Provide the (x, y) coordinate of the cell's center where the given text is located.  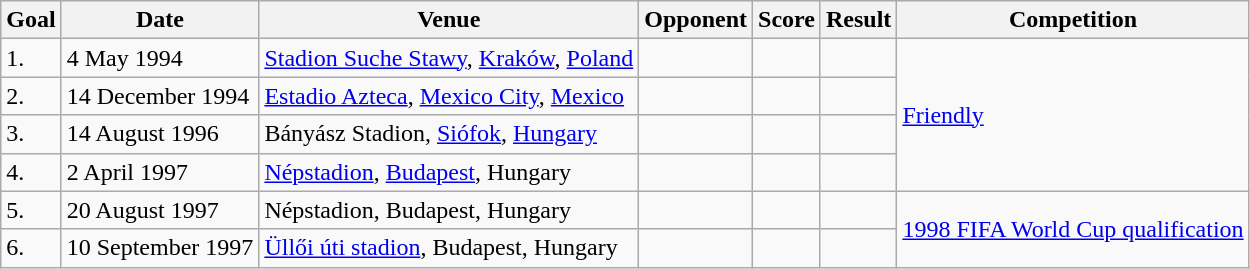
20 August 1997 (160, 210)
Stadion Suche Stawy, Kraków, Poland (449, 58)
2 April 1997 (160, 172)
Friendly (1073, 115)
3. (31, 134)
Goal (31, 20)
14 December 1994 (160, 96)
10 September 1997 (160, 248)
14 August 1996 (160, 134)
Üllői úti stadion, Budapest, Hungary (449, 248)
Competition (1073, 20)
Estadio Azteca, Mexico City, Mexico (449, 96)
Opponent (696, 20)
6. (31, 248)
Date (160, 20)
Venue (449, 20)
Score (787, 20)
1. (31, 58)
4 May 1994 (160, 58)
4. (31, 172)
2. (31, 96)
1998 FIFA World Cup qualification (1073, 229)
Bányász Stadion, Siófok, Hungary (449, 134)
5. (31, 210)
Result (858, 20)
